Detect which cell encompasses the target text, then output its [x, y] center coordinate. 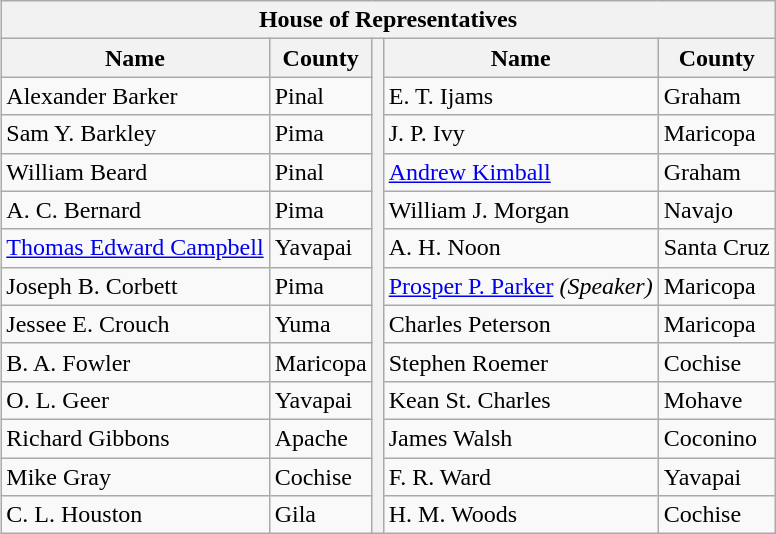
James Walsh [520, 438]
Jessee E. Crouch [135, 324]
Alexander Barker [135, 96]
William Beard [135, 172]
E. T. Ijams [520, 96]
Charles Peterson [520, 324]
Sam Y. Barkley [135, 134]
O. L. Geer [135, 400]
Stephen Roemer [520, 362]
A. H. Noon [520, 248]
H. M. Woods [520, 515]
Joseph B. Corbett [135, 286]
Coconino [716, 438]
A. C. Bernard [135, 210]
Prosper P. Parker (Speaker) [520, 286]
Andrew Kimball [520, 172]
House of Representatives [388, 20]
Yuma [320, 324]
Gila [320, 515]
J. P. Ivy [520, 134]
F. R. Ward [520, 477]
C. L. Houston [135, 515]
B. A. Fowler [135, 362]
Mohave [716, 400]
Navajo [716, 210]
Mike Gray [135, 477]
William J. Morgan [520, 210]
Kean St. Charles [520, 400]
Apache [320, 438]
Santa Cruz [716, 248]
Thomas Edward Campbell [135, 248]
Richard Gibbons [135, 438]
